Search for the cell housing the specified text and yield its (X, Y) center coordinate. 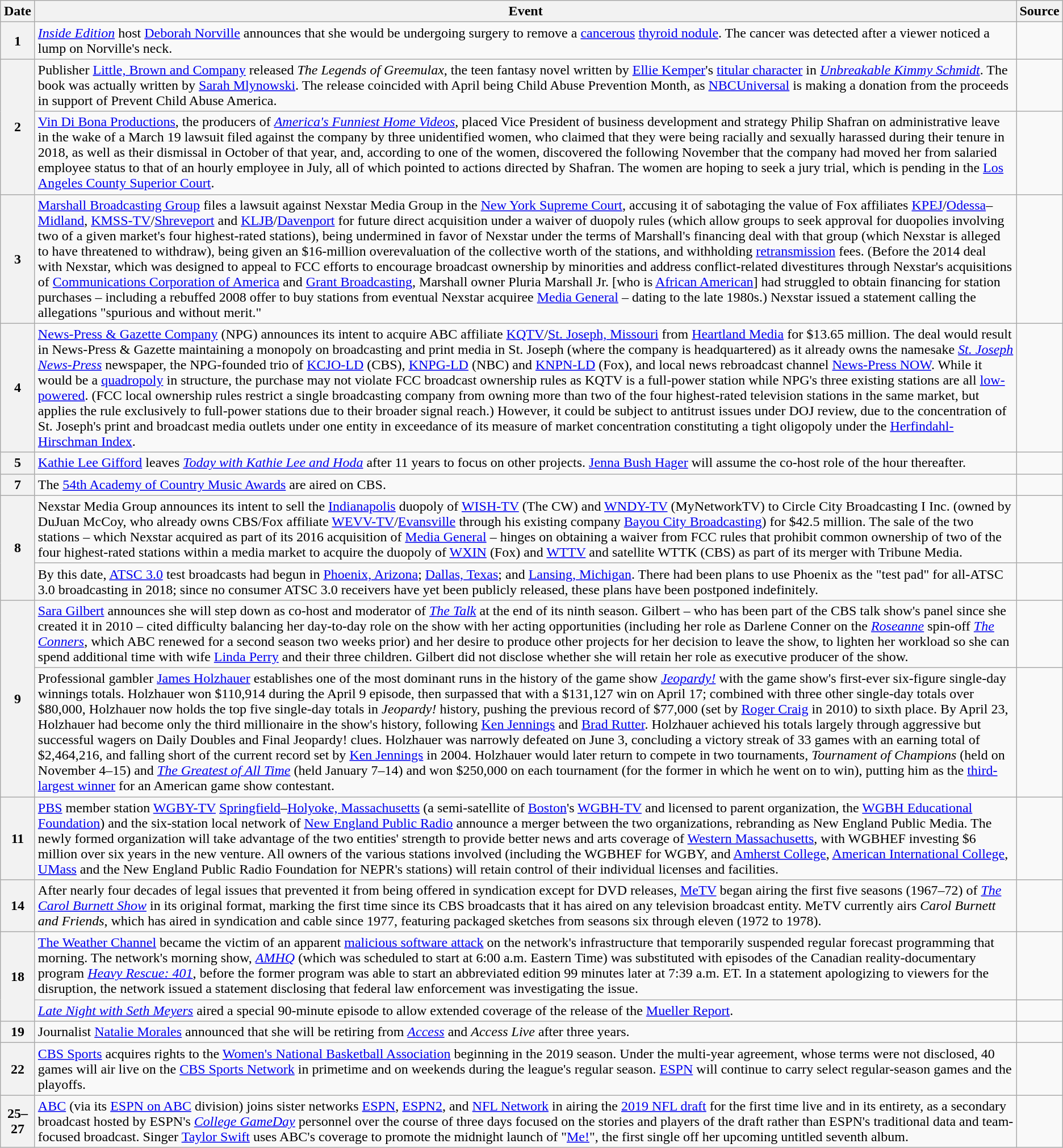
Date (18, 11)
25–27 (18, 1121)
3 (18, 259)
18 (18, 977)
4 (18, 387)
19 (18, 1032)
Event (526, 11)
11 (18, 838)
1 (18, 41)
Journalist Natalie Morales announced that she will be retiring from Access and Access Live after three years. (526, 1032)
22 (18, 1069)
5 (18, 463)
14 (18, 906)
9 (18, 698)
The 54th Academy of Country Music Awards are aired on CBS. (526, 485)
Source (1039, 11)
8 (18, 548)
7 (18, 485)
Late Night with Seth Meyers aired a special 90-minute episode to allow extended coverage of the release of the Mueller Report. (526, 1011)
2 (18, 127)
